Provide the [X, Y] coordinate of the cell's center where the given text is located.  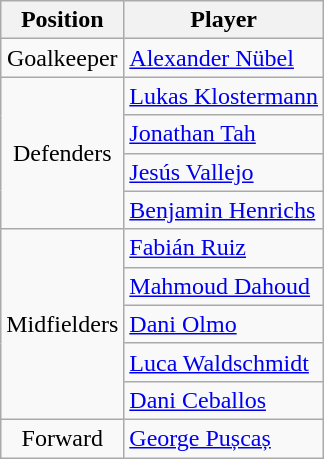
Midfielders [62, 324]
Fabián Ruiz [224, 248]
Benjamin Henrichs [224, 210]
Lukas Klostermann [224, 96]
Luca Waldschmidt [224, 362]
Alexander Nübel [224, 58]
Goalkeeper [62, 58]
Dani Olmo [224, 324]
Mahmoud Dahoud [224, 286]
Jonathan Tah [224, 134]
Dani Ceballos [224, 400]
George Pușcaș [224, 438]
Jesús Vallejo [224, 172]
Position [62, 20]
Defenders [62, 153]
Forward [62, 438]
Player [224, 20]
